From the cell containing the given text, extract its center point as (X, Y) coordinate. 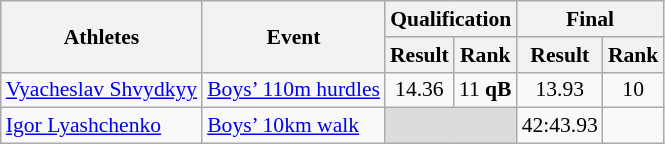
Athletes (102, 36)
11 qB (486, 90)
42:43.93 (560, 126)
Event (294, 36)
Final (590, 19)
14.36 (420, 90)
13.93 (560, 90)
10 (634, 90)
Boys’ 10km walk (294, 126)
Boys’ 110m hurdles (294, 90)
Vyacheslav Shvydkyy (102, 90)
Qualification (451, 19)
Igor Lyashchenko (102, 126)
